Search for the cell housing the specified text and yield its (X, Y) center coordinate. 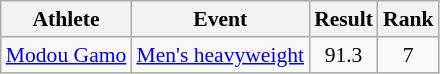
91.3 (344, 55)
Rank (408, 19)
7 (408, 55)
Men's heavyweight (220, 55)
Result (344, 19)
Event (220, 19)
Modou Gamo (66, 55)
Athlete (66, 19)
